Capture the cell that displays the provided text and extract its [X, Y] central coordinate. 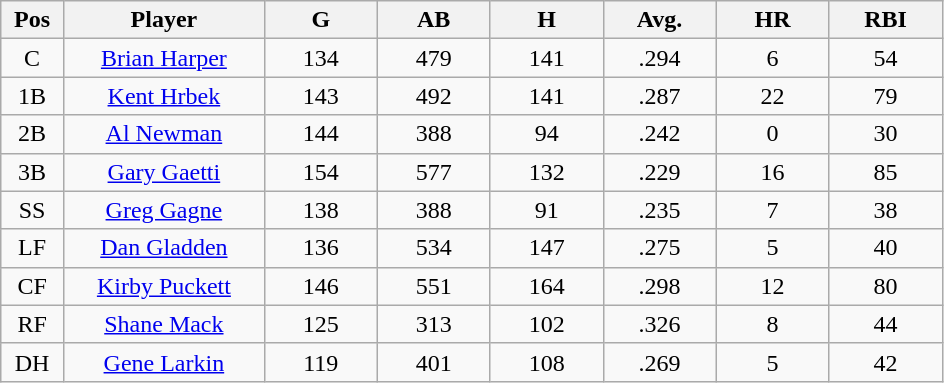
138 [320, 210]
79 [886, 96]
577 [434, 172]
HR [772, 20]
1B [32, 96]
Greg Gagne [164, 210]
108 [546, 362]
CF [32, 286]
C [32, 58]
DH [32, 362]
Dan Gladden [164, 248]
492 [434, 96]
Brian Harper [164, 58]
Gary Gaetti [164, 172]
.287 [660, 96]
AB [434, 20]
80 [886, 286]
132 [546, 172]
125 [320, 324]
534 [434, 248]
.242 [660, 134]
8 [772, 324]
Gene Larkin [164, 362]
7 [772, 210]
401 [434, 362]
.235 [660, 210]
147 [546, 248]
3B [32, 172]
SS [32, 210]
146 [320, 286]
Kent Hrbek [164, 96]
16 [772, 172]
91 [546, 210]
144 [320, 134]
38 [886, 210]
54 [886, 58]
22 [772, 96]
136 [320, 248]
.275 [660, 248]
313 [434, 324]
40 [886, 248]
H [546, 20]
Avg. [660, 20]
102 [546, 324]
6 [772, 58]
Player [164, 20]
.326 [660, 324]
Pos [32, 20]
0 [772, 134]
Al Newman [164, 134]
164 [546, 286]
42 [886, 362]
.269 [660, 362]
LF [32, 248]
551 [434, 286]
.294 [660, 58]
134 [320, 58]
Kirby Puckett [164, 286]
143 [320, 96]
Shane Mack [164, 324]
12 [772, 286]
.229 [660, 172]
44 [886, 324]
30 [886, 134]
G [320, 20]
479 [434, 58]
2B [32, 134]
154 [320, 172]
119 [320, 362]
85 [886, 172]
94 [546, 134]
RF [32, 324]
RBI [886, 20]
.298 [660, 286]
